Provide the (x, y) coordinate of the cell's center where the given text is located.  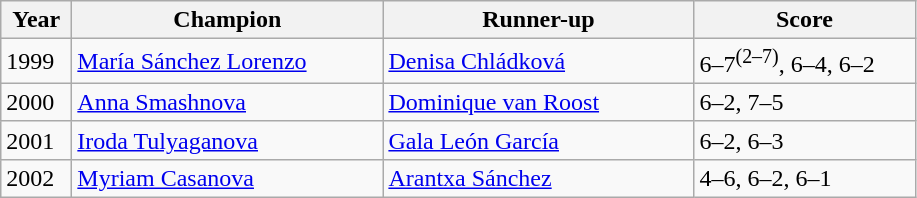
4–6, 6–2, 6–1 (804, 178)
Myriam Casanova (228, 178)
6–2, 7–5 (804, 102)
6–7(2–7), 6–4, 6–2 (804, 62)
1999 (36, 62)
Gala León García (538, 140)
6–2, 6–3 (804, 140)
Anna Smashnova (228, 102)
María Sánchez Lorenzo (228, 62)
Champion (228, 20)
Score (804, 20)
Runner-up (538, 20)
2002 (36, 178)
Year (36, 20)
Denisa Chládková (538, 62)
Iroda Tulyaganova (228, 140)
2001 (36, 140)
2000 (36, 102)
Arantxa Sánchez (538, 178)
Dominique van Roost (538, 102)
